Output the [x, y] coordinate of the center of the cell containing the given text.  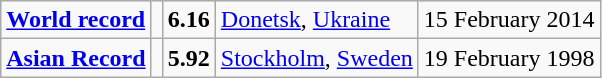
Asian Record [76, 58]
15 February 2014 [509, 20]
5.92 [188, 58]
6.16 [188, 20]
World record [76, 20]
Donetsk, Ukraine [316, 20]
19 February 1998 [509, 58]
Stockholm, Sweden [316, 58]
